Detect which cell encompasses the target text, then output its (x, y) center coordinate. 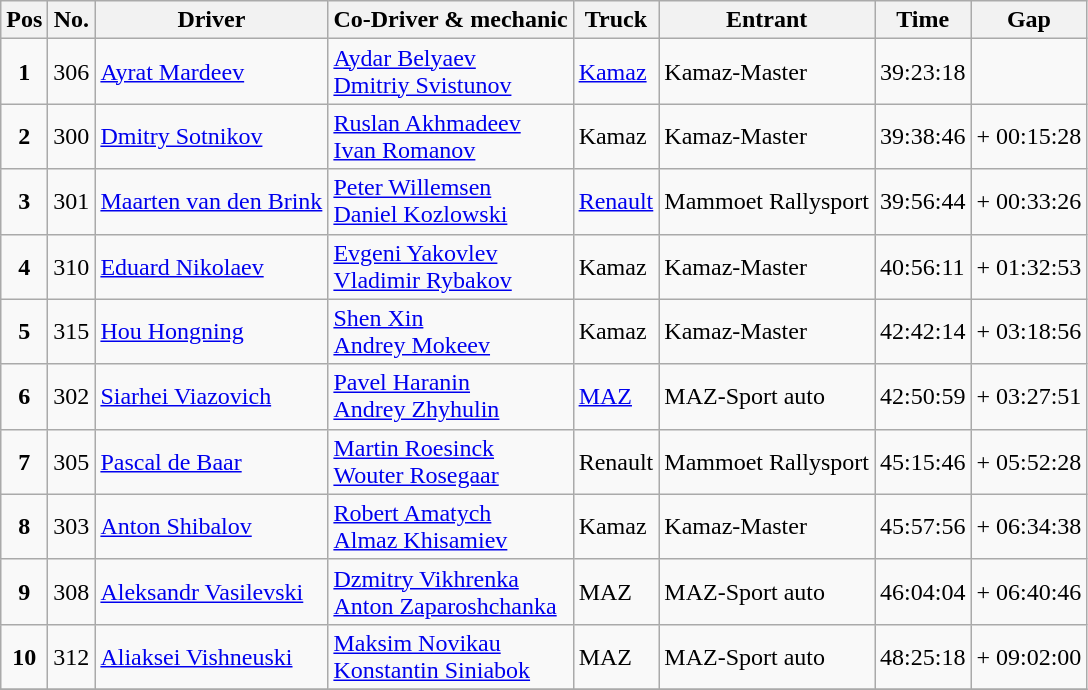
Aleksandr Vasilevski (212, 592)
Robert Amatych Almaz Khisamiev (450, 526)
Pavel Haranin Andrey Zhyhulin (450, 396)
10 (24, 656)
Truck (616, 20)
46:04:04 (923, 592)
48:25:18 (923, 656)
3 (24, 202)
9 (24, 592)
Peter Willemsen Daniel Kozlowski (450, 202)
305 (72, 462)
Maksim Novikau Konstantin Siniabok (450, 656)
40:56:11 (923, 266)
Aliaksei Vishneuski (212, 656)
+ 00:15:28 (1029, 136)
303 (72, 526)
Ayrat Mardeev (212, 72)
+ 09:02:00 (1029, 656)
315 (72, 332)
Shen Xin Andrey Mokeev (450, 332)
39:38:46 (923, 136)
Maarten van den Brink (212, 202)
Dmitry Sotnikov (212, 136)
7 (24, 462)
Time (923, 20)
Entrant (767, 20)
4 (24, 266)
39:23:18 (923, 72)
Pascal de Baar (212, 462)
Co-Driver & mechanic (450, 20)
306 (72, 72)
Siarhei Viazovich (212, 396)
Eduard Nikolaev (212, 266)
+ 03:18:56 (1029, 332)
+ 06:34:38 (1029, 526)
5 (24, 332)
1 (24, 72)
Pos (24, 20)
Driver (212, 20)
Evgeni Yakovlev Vladimir Rybakov (450, 266)
310 (72, 266)
Hou Hongning (212, 332)
+ 00:33:26 (1029, 202)
302 (72, 396)
Dzmitry Vikhrenka Anton Zaparoshchanka (450, 592)
39:56:44 (923, 202)
Gap (1029, 20)
+ 01:32:53 (1029, 266)
+ 05:52:28 (1029, 462)
308 (72, 592)
42:42:14 (923, 332)
301 (72, 202)
45:15:46 (923, 462)
42:50:59 (923, 396)
No. (72, 20)
+ 03:27:51 (1029, 396)
Aydar Belyaev Dmitriy Svistunov (450, 72)
Martin Roesinck Wouter Rosegaar (450, 462)
+ 06:40:46 (1029, 592)
Anton Shibalov (212, 526)
312 (72, 656)
6 (24, 396)
Ruslan Akhmadeev Ivan Romanov (450, 136)
2 (24, 136)
300 (72, 136)
45:57:56 (923, 526)
8 (24, 526)
